Output the (x, y) coordinate of the center of the cell containing the given text.  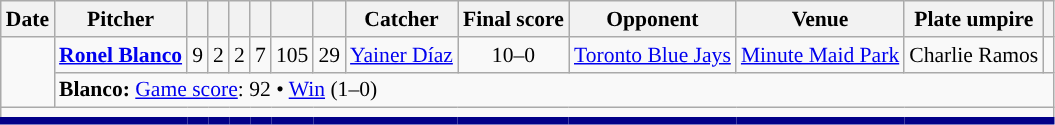
105 (292, 55)
Plate umpire (974, 19)
Minute Maid Park (820, 55)
Yainer Díaz (402, 55)
Pitcher (120, 19)
Charlie Ramos (974, 55)
Catcher (402, 19)
29 (329, 55)
Venue (820, 19)
Blanco: Game score: 92 • Win (1–0) (554, 90)
Ronel Blanco (120, 55)
7 (260, 55)
9 (198, 55)
10–0 (514, 55)
Toronto Blue Jays (652, 55)
Final score (514, 19)
Date (28, 19)
Opponent (652, 19)
